Return the [x, y] coordinate for the center point of the cell that contains the specified text.  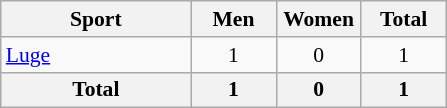
Men [234, 19]
Women [318, 19]
Luge [96, 55]
Sport [96, 19]
